Capture the cell that displays the provided text and extract its [X, Y] central coordinate. 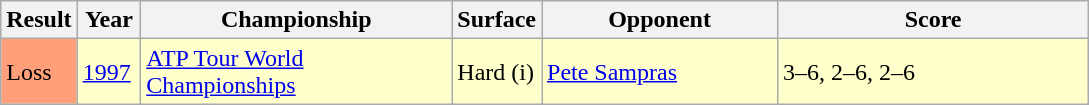
Surface [497, 20]
Result [39, 20]
Opponent [660, 20]
3–6, 2–6, 2–6 [934, 72]
Year [109, 20]
Hard (i) [497, 72]
Pete Sampras [660, 72]
Loss [39, 72]
Championship [296, 20]
1997 [109, 72]
ATP Tour World Championships [296, 72]
Score [934, 20]
